For the text-containing cell, return its midpoint in [X, Y] coordinate format. 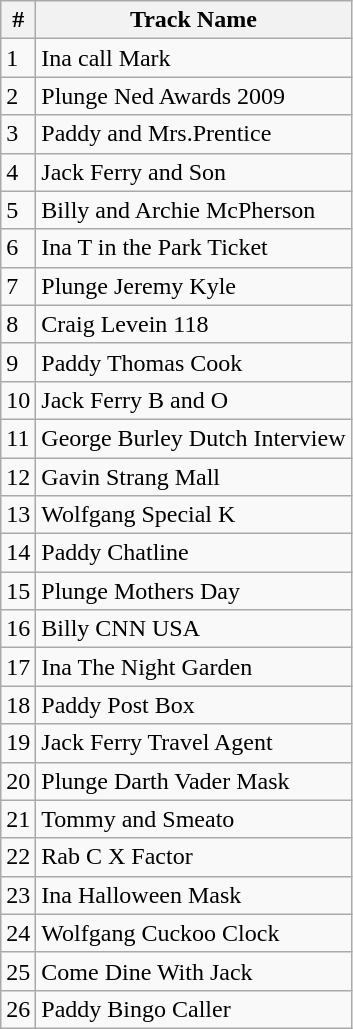
Track Name [194, 20]
18 [18, 705]
14 [18, 553]
Come Dine With Jack [194, 971]
Ina Halloween Mask [194, 895]
Jack Ferry B and O [194, 400]
Billy CNN USA [194, 629]
Wolfgang Special K [194, 515]
Jack Ferry and Son [194, 172]
Paddy Thomas Cook [194, 362]
6 [18, 248]
25 [18, 971]
2 [18, 96]
15 [18, 591]
23 [18, 895]
16 [18, 629]
Ina T in the Park Ticket [194, 248]
Craig Levein 118 [194, 324]
Tommy and Smeato [194, 819]
24 [18, 933]
22 [18, 857]
5 [18, 210]
19 [18, 743]
20 [18, 781]
George Burley Dutch Interview [194, 438]
Billy and Archie McPherson [194, 210]
Wolfgang Cuckoo Clock [194, 933]
4 [18, 172]
12 [18, 477]
Ina call Mark [194, 58]
Gavin Strang Mall [194, 477]
Plunge Mothers Day [194, 591]
10 [18, 400]
Plunge Darth Vader Mask [194, 781]
Paddy Bingo Caller [194, 1009]
1 [18, 58]
26 [18, 1009]
Paddy Chatline [194, 553]
Plunge Jeremy Kyle [194, 286]
Paddy Post Box [194, 705]
21 [18, 819]
17 [18, 667]
8 [18, 324]
Paddy and Mrs.Prentice [194, 134]
7 [18, 286]
Jack Ferry Travel Agent [194, 743]
Ina The Night Garden [194, 667]
9 [18, 362]
13 [18, 515]
3 [18, 134]
Plunge Ned Awards 2009 [194, 96]
# [18, 20]
Rab C X Factor [194, 857]
11 [18, 438]
